Return the (x, y) coordinate for the center point of the cell that contains the specified text.  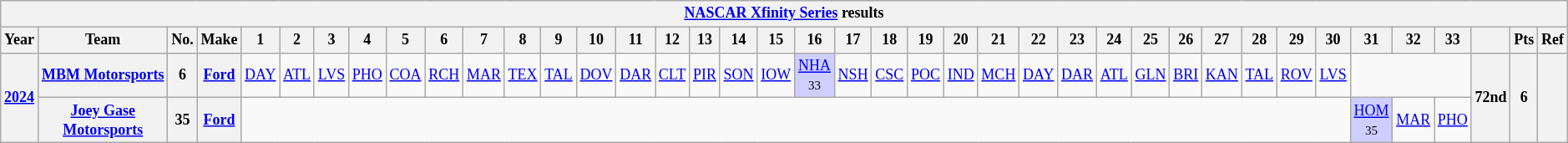
27 (1222, 40)
2024 (20, 97)
CSC (890, 75)
SON (738, 75)
MBM Motorsports (102, 75)
GLN (1151, 75)
31 (1371, 40)
MCH (999, 75)
3 (331, 40)
PIR (705, 75)
20 (960, 40)
Joey Gase Motorsports (102, 120)
CLT (673, 75)
HOM35 (1371, 120)
22 (1039, 40)
No. (182, 40)
72nd (1491, 97)
KAN (1222, 75)
25 (1151, 40)
NASCAR Xfinity Series results (784, 13)
4 (367, 40)
COA (406, 75)
NSH (853, 75)
Ref (1553, 40)
5 (406, 40)
RCH (444, 75)
30 (1333, 40)
16 (815, 40)
7 (484, 40)
23 (1077, 40)
33 (1453, 40)
ROV (1296, 75)
1 (260, 40)
13 (705, 40)
Make (219, 40)
26 (1186, 40)
IND (960, 75)
15 (776, 40)
28 (1259, 40)
12 (673, 40)
NHA33 (815, 75)
29 (1296, 40)
Team (102, 40)
DOV (596, 75)
24 (1114, 40)
IOW (776, 75)
10 (596, 40)
14 (738, 40)
21 (999, 40)
11 (636, 40)
17 (853, 40)
18 (890, 40)
2 (297, 40)
9 (559, 40)
POC (926, 75)
TEX (523, 75)
19 (926, 40)
BRI (1186, 75)
Pts (1525, 40)
Year (20, 40)
35 (182, 120)
32 (1414, 40)
8 (523, 40)
